Find where the given text appears and provide that cell's center as (x, y) coordinate. 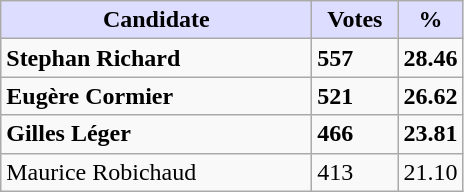
413 (355, 172)
Candidate (156, 20)
% (430, 20)
26.62 (430, 96)
21.10 (430, 172)
Votes (355, 20)
521 (355, 96)
557 (355, 58)
Stephan Richard (156, 58)
28.46 (430, 58)
23.81 (430, 134)
466 (355, 134)
Eugère Cormier (156, 96)
Gilles Léger (156, 134)
Maurice Robichaud (156, 172)
